From the cell containing the given text, extract its center point as (x, y) coordinate. 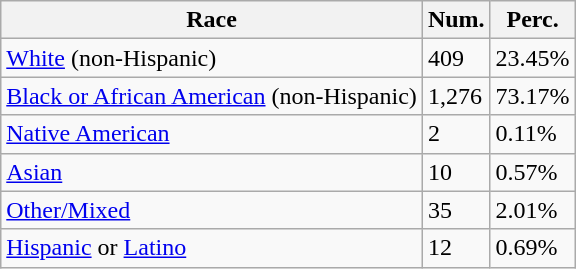
409 (456, 58)
Other/Mixed (212, 210)
Num. (456, 20)
Perc. (532, 20)
0.57% (532, 172)
1,276 (456, 96)
0.11% (532, 134)
23.45% (532, 58)
Native American (212, 134)
12 (456, 248)
2 (456, 134)
White (non-Hispanic) (212, 58)
35 (456, 210)
Black or African American (non-Hispanic) (212, 96)
73.17% (532, 96)
Asian (212, 172)
10 (456, 172)
Hispanic or Latino (212, 248)
0.69% (532, 248)
Race (212, 20)
2.01% (532, 210)
